From the cell containing the given text, extract its center point as [X, Y] coordinate. 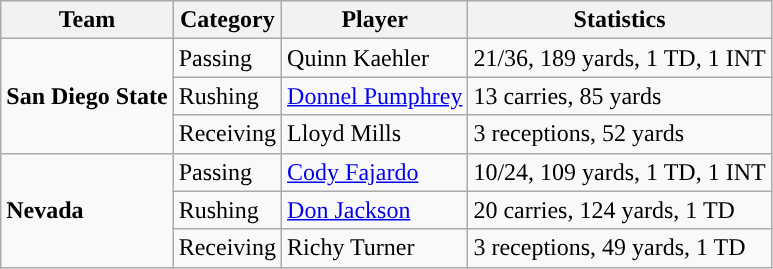
20 carries, 124 yards, 1 TD [620, 210]
Richy Turner [375, 248]
San Diego State [87, 96]
Player [375, 20]
Cody Fajardo [375, 172]
Lloyd Mills [375, 134]
Team [87, 20]
13 carries, 85 yards [620, 96]
Category [227, 20]
Nevada [87, 210]
Don Jackson [375, 210]
21/36, 189 yards, 1 TD, 1 INT [620, 58]
10/24, 109 yards, 1 TD, 1 INT [620, 172]
3 receptions, 49 yards, 1 TD [620, 248]
Quinn Kaehler [375, 58]
3 receptions, 52 yards [620, 134]
Statistics [620, 20]
Donnel Pumphrey [375, 96]
